Provide the (X, Y) coordinate of the cell's center where the given text is located.  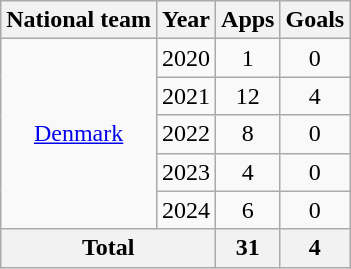
12 (248, 96)
Total (108, 248)
31 (248, 248)
Denmark (79, 134)
Apps (248, 20)
2024 (186, 210)
Goals (315, 20)
2022 (186, 134)
2020 (186, 58)
8 (248, 134)
6 (248, 210)
2023 (186, 172)
2021 (186, 96)
1 (248, 58)
Year (186, 20)
National team (79, 20)
